Detect which cell encompasses the target text, then output its [x, y] center coordinate. 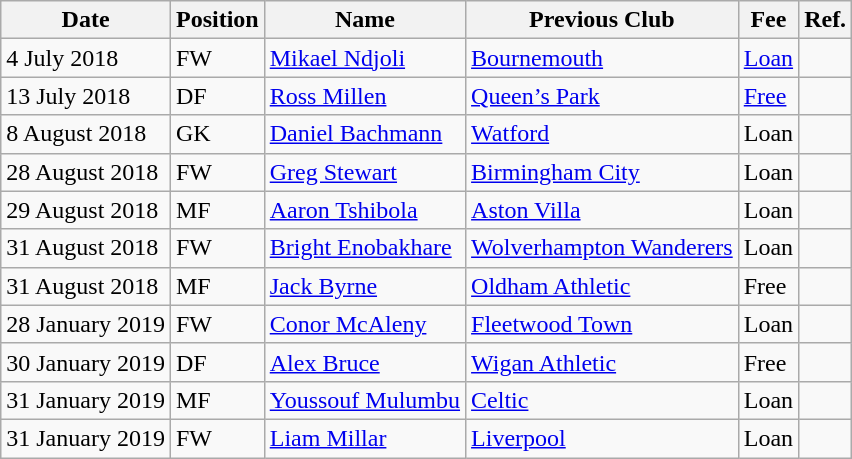
Wigan Athletic [602, 362]
Wolverhampton Wanderers [602, 248]
Liam Millar [364, 438]
Queen’s Park [602, 96]
Mikael Ndjoli [364, 58]
Position [217, 20]
Ross Millen [364, 96]
Aston Villa [602, 210]
Bright Enobakhare [364, 248]
Conor McAleny [364, 324]
8 August 2018 [86, 134]
Alex Bruce [364, 362]
28 August 2018 [86, 172]
30 January 2019 [86, 362]
Oldham Athletic [602, 286]
Greg Stewart [364, 172]
Previous Club [602, 20]
Daniel Bachmann [364, 134]
Fleetwood Town [602, 324]
Fee [768, 20]
Liverpool [602, 438]
Youssouf Mulumbu [364, 400]
Jack Byrne [364, 286]
13 July 2018 [86, 96]
Date [86, 20]
29 August 2018 [86, 210]
Aaron Tshibola [364, 210]
Celtic [602, 400]
Watford [602, 134]
Name [364, 20]
GK [217, 134]
28 January 2019 [86, 324]
Birmingham City [602, 172]
4 July 2018 [86, 58]
Ref. [826, 20]
Bournemouth [602, 58]
